Search for the cell housing the specified text and yield its [X, Y] center coordinate. 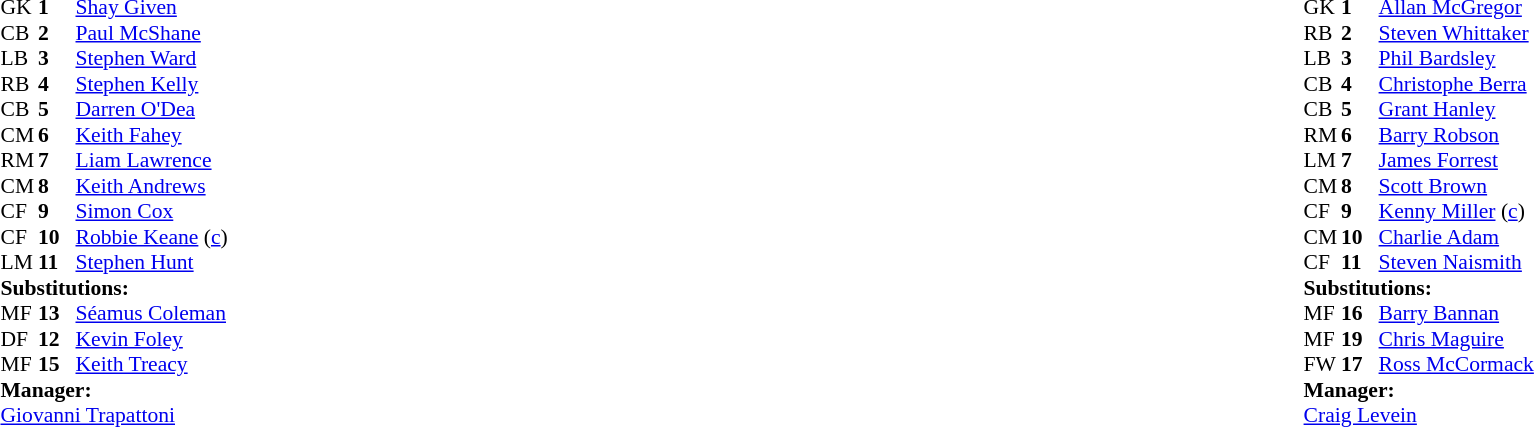
Steven Naismith [1456, 263]
Ross McCormack [1456, 365]
Charlie Adam [1456, 237]
Barry Robson [1456, 135]
Chris Maguire [1456, 339]
Stephen Hunt [152, 263]
Stephen Kelly [152, 84]
Paul McShane [152, 33]
Keith Treacy [152, 365]
Séamus Coleman [152, 313]
16 [1360, 313]
12 [57, 339]
13 [57, 313]
Christophe Berra [1456, 84]
15 [57, 365]
Steven Whittaker [1456, 33]
Liam Lawrence [152, 161]
Simon Cox [152, 211]
Phil Bardsley [1456, 59]
Keith Andrews [152, 186]
FW [1323, 365]
Darren O'Dea [152, 109]
DF [19, 339]
Kenny Miller (c) [1456, 211]
Keith Fahey [152, 135]
17 [1360, 365]
Grant Hanley [1456, 109]
19 [1360, 339]
Kevin Foley [152, 339]
James Forrest [1456, 161]
Stephen Ward [152, 59]
Robbie Keane (c) [152, 237]
Barry Bannan [1456, 313]
Scott Brown [1456, 186]
